Find where the given text appears and provide that cell's center as [X, Y] coordinate. 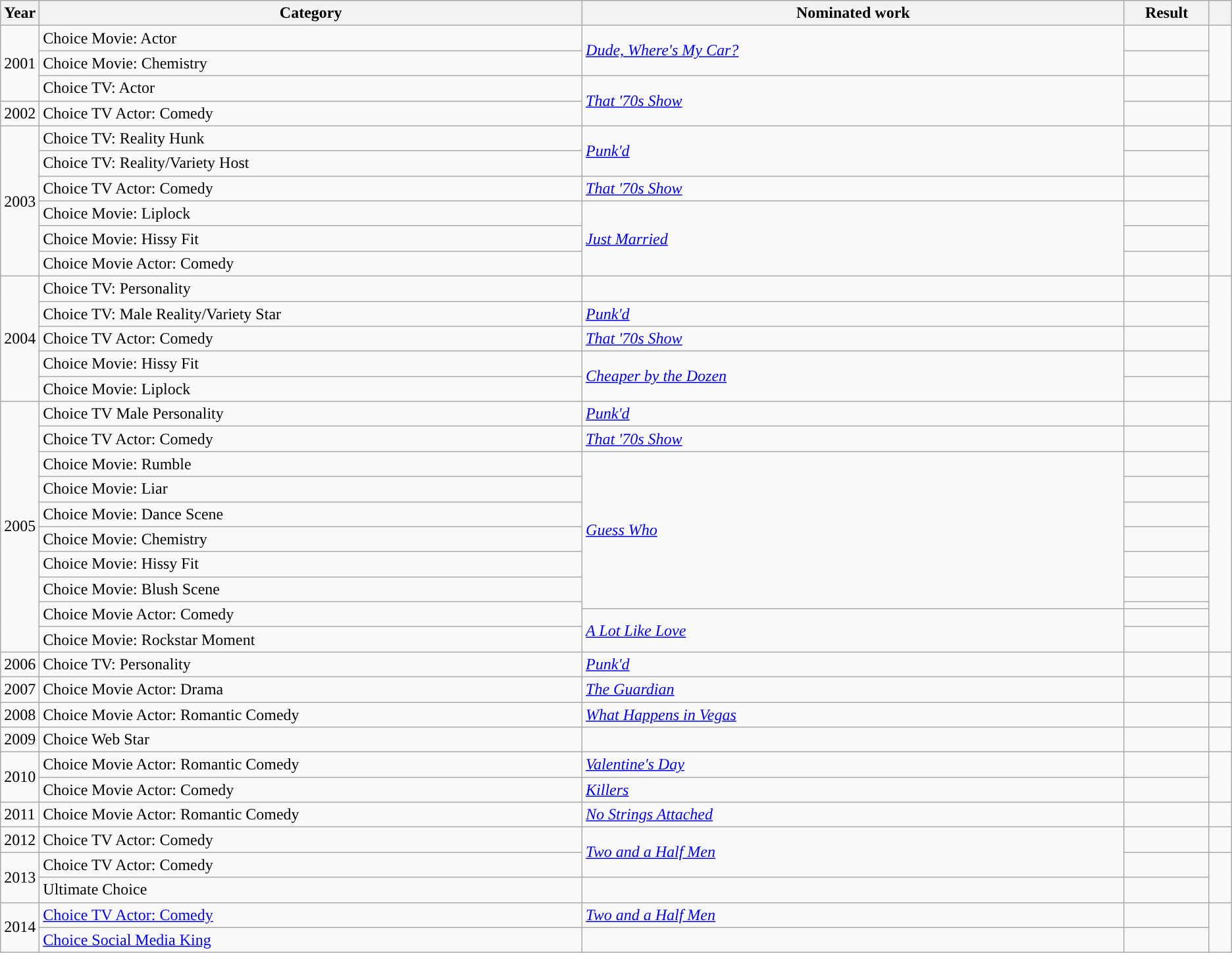
Killers [854, 790]
Choice Movie: Rumble [311, 464]
Just Married [854, 238]
Choice TV: Reality/Variety Host [311, 163]
2007 [20, 689]
2014 [20, 927]
2005 [20, 527]
Choice Movie: Actor [311, 38]
Choice Web Star [311, 740]
2003 [20, 201]
Choice TV: Reality Hunk [311, 138]
2011 [20, 815]
The Guardian [854, 689]
Ultimate Choice [311, 890]
2001 [20, 63]
Choice Social Media King [311, 940]
Choice TV: Actor [311, 88]
Choice Movie: Dance Scene [311, 514]
Choice TV Male Personality [311, 414]
Category [311, 13]
Valentine's Day [854, 765]
Choice Movie: Rockstar Moment [311, 639]
Dude, Where's My Car? [854, 51]
Cheaper by the Dozen [854, 376]
Choice Movie Actor: Drama [311, 689]
2006 [20, 664]
What Happens in Vegas [854, 714]
2008 [20, 714]
2004 [20, 338]
2002 [20, 113]
Choice TV: Male Reality/Variety Star [311, 314]
Year [20, 13]
2013 [20, 877]
2012 [20, 840]
A Lot Like Love [854, 631]
Result [1166, 13]
No Strings Attached [854, 815]
2009 [20, 740]
2010 [20, 777]
Nominated work [854, 13]
Guess Who [854, 530]
Choice Movie: Blush Scene [311, 589]
Choice Movie: Liar [311, 489]
